Search for the cell housing the specified text and yield its [X, Y] center coordinate. 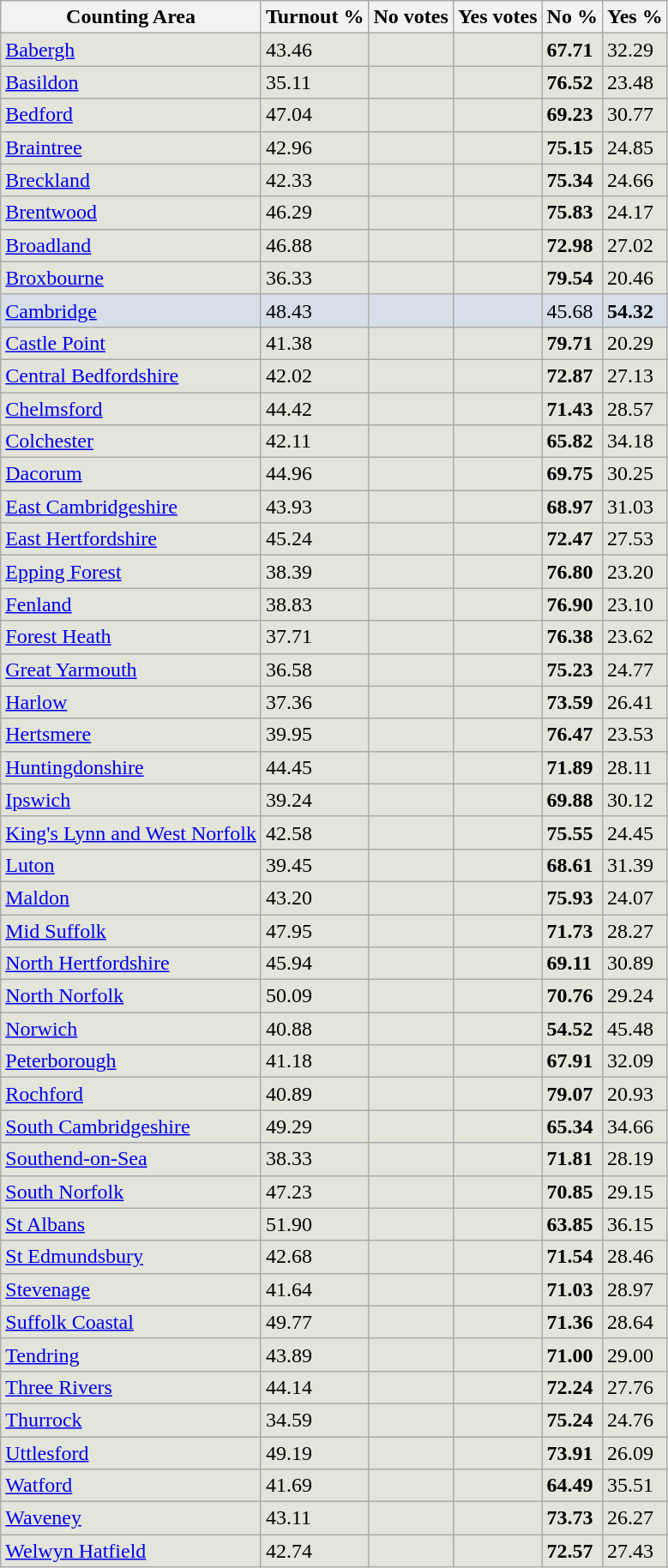
48.43 [315, 310]
50.09 [315, 996]
32.09 [635, 1061]
71.89 [572, 767]
South Norfolk [131, 1192]
26.27 [635, 1518]
Thurrock [131, 1420]
72.47 [572, 539]
40.88 [315, 1029]
Yes votes [497, 17]
43.93 [315, 507]
North Hertfordshire [131, 964]
Babergh [131, 50]
46.88 [315, 245]
79.71 [572, 343]
Peterborough [131, 1061]
30.12 [635, 800]
42.33 [315, 180]
69.88 [572, 800]
36.33 [315, 278]
Central Bedfordshire [131, 375]
24.77 [635, 670]
75.24 [572, 1420]
20.46 [635, 278]
Broxbourne [131, 278]
35.11 [315, 82]
Tendring [131, 1355]
71.36 [572, 1322]
72.87 [572, 375]
Castle Point [131, 343]
29.00 [635, 1355]
42.11 [315, 442]
No % [572, 17]
71.73 [572, 930]
Waveney [131, 1518]
73.91 [572, 1453]
34.59 [315, 1420]
20.93 [635, 1094]
43.20 [315, 898]
St Edmundsbury [131, 1257]
Three Rivers [131, 1387]
29.24 [635, 996]
Cambridge [131, 310]
28.64 [635, 1322]
68.97 [572, 507]
28.11 [635, 767]
24.66 [635, 180]
69.23 [572, 115]
Luton [131, 865]
24.17 [635, 213]
76.80 [572, 572]
Uttlesford [131, 1453]
Ipswich [131, 800]
No votes [411, 17]
73.59 [572, 702]
72.98 [572, 245]
King's Lynn and West Norfolk [131, 832]
24.85 [635, 147]
54.52 [572, 1029]
64.49 [572, 1486]
31.03 [635, 507]
76.52 [572, 82]
South Cambridgeshire [131, 1126]
41.69 [315, 1486]
29.15 [635, 1192]
23.62 [635, 637]
28.46 [635, 1257]
23.10 [635, 604]
Broadland [131, 245]
41.18 [315, 1061]
Chelmsford [131, 409]
23.20 [635, 572]
Norwich [131, 1029]
44.96 [315, 474]
24.07 [635, 898]
36.58 [315, 670]
Huntingdonshire [131, 767]
Southend-on-Sea [131, 1159]
71.03 [572, 1289]
30.89 [635, 964]
75.15 [572, 147]
68.61 [572, 865]
27.76 [635, 1387]
49.19 [315, 1453]
Maldon [131, 898]
75.23 [572, 670]
Bedford [131, 115]
36.15 [635, 1224]
42.58 [315, 832]
72.24 [572, 1387]
47.04 [315, 115]
Colchester [131, 442]
63.85 [572, 1224]
75.93 [572, 898]
71.54 [572, 1257]
34.18 [635, 442]
39.45 [315, 865]
Great Yarmouth [131, 670]
Fenland [131, 604]
73.73 [572, 1518]
42.74 [315, 1551]
38.33 [315, 1159]
St Albans [131, 1224]
Suffolk Coastal [131, 1322]
27.02 [635, 245]
45.48 [635, 1029]
51.90 [315, 1224]
44.42 [315, 409]
26.41 [635, 702]
Turnout % [315, 17]
26.09 [635, 1453]
67.71 [572, 50]
32.29 [635, 50]
75.83 [572, 213]
Harlow [131, 702]
Stevenage [131, 1289]
Hertsmere [131, 735]
East Cambridgeshire [131, 507]
East Hertfordshire [131, 539]
70.76 [572, 996]
70.85 [572, 1192]
39.95 [315, 735]
67.91 [572, 1061]
46.29 [315, 213]
Watford [131, 1486]
44.14 [315, 1387]
41.38 [315, 343]
Basildon [131, 82]
69.11 [572, 964]
49.29 [315, 1126]
42.68 [315, 1257]
43.46 [315, 50]
28.27 [635, 930]
43.89 [315, 1355]
41.64 [315, 1289]
71.43 [572, 409]
Welwyn Hatfield [131, 1551]
71.00 [572, 1355]
34.66 [635, 1126]
24.45 [635, 832]
Breckland [131, 180]
Yes % [635, 17]
Epping Forest [131, 572]
75.55 [572, 832]
Brentwood [131, 213]
75.34 [572, 180]
42.96 [315, 147]
38.39 [315, 572]
76.47 [572, 735]
40.89 [315, 1094]
45.68 [572, 310]
42.02 [315, 375]
Rochford [131, 1094]
45.94 [315, 964]
31.39 [635, 865]
Counting Area [131, 17]
65.34 [572, 1126]
Braintree [131, 147]
23.53 [635, 735]
Dacorum [131, 474]
49.77 [315, 1322]
28.97 [635, 1289]
37.36 [315, 702]
43.11 [315, 1518]
72.57 [572, 1551]
27.13 [635, 375]
47.23 [315, 1192]
71.81 [572, 1159]
65.82 [572, 442]
28.19 [635, 1159]
20.29 [635, 343]
76.90 [572, 604]
24.76 [635, 1420]
30.25 [635, 474]
30.77 [635, 115]
37.71 [315, 637]
35.51 [635, 1486]
Mid Suffolk [131, 930]
Forest Heath [131, 637]
79.07 [572, 1094]
44.45 [315, 767]
69.75 [572, 474]
54.32 [635, 310]
38.83 [315, 604]
39.24 [315, 800]
27.43 [635, 1551]
27.53 [635, 539]
79.54 [572, 278]
47.95 [315, 930]
28.57 [635, 409]
North Norfolk [131, 996]
76.38 [572, 637]
45.24 [315, 539]
23.48 [635, 82]
